Capture the cell that displays the provided text and extract its (X, Y) central coordinate. 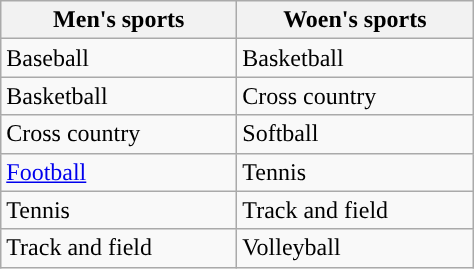
Woen's sports (355, 20)
Softball (355, 134)
Football (119, 172)
Men's sports (119, 20)
Baseball (119, 58)
Volleyball (355, 248)
